Scan for the cell matching the given text and deliver its (x, y) coordinate at center. 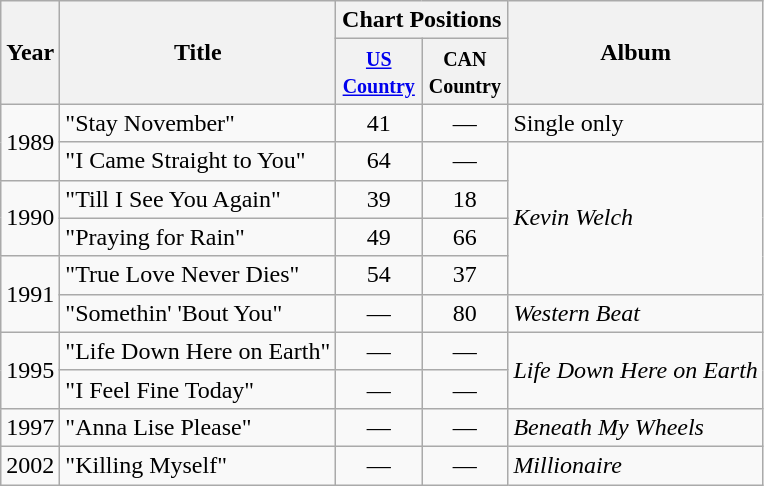
Beneath My Wheels (636, 427)
41 (379, 123)
"True Love Never Dies" (198, 275)
1990 (30, 218)
80 (465, 313)
"Till I See You Again" (198, 199)
2002 (30, 465)
1997 (30, 427)
"Stay November" (198, 123)
39 (379, 199)
Life Down Here on Earth (636, 370)
54 (379, 275)
"Life Down Here on Earth" (198, 351)
Year (30, 52)
66 (465, 237)
37 (465, 275)
Album (636, 52)
Millionaire (636, 465)
18 (465, 199)
1995 (30, 370)
Kevin Welch (636, 218)
"Killing Myself" (198, 465)
64 (379, 161)
Single only (636, 123)
1989 (30, 142)
US Country (379, 72)
"I Came Straight to You" (198, 161)
"Anna Lise Please" (198, 427)
1991 (30, 294)
49 (379, 237)
Chart Positions (422, 20)
CAN Country (465, 72)
Western Beat (636, 313)
"I Feel Fine Today" (198, 389)
"Praying for Rain" (198, 237)
"Somethin' 'Bout You" (198, 313)
Title (198, 52)
